For the text-containing cell, return its midpoint in [x, y] coordinate format. 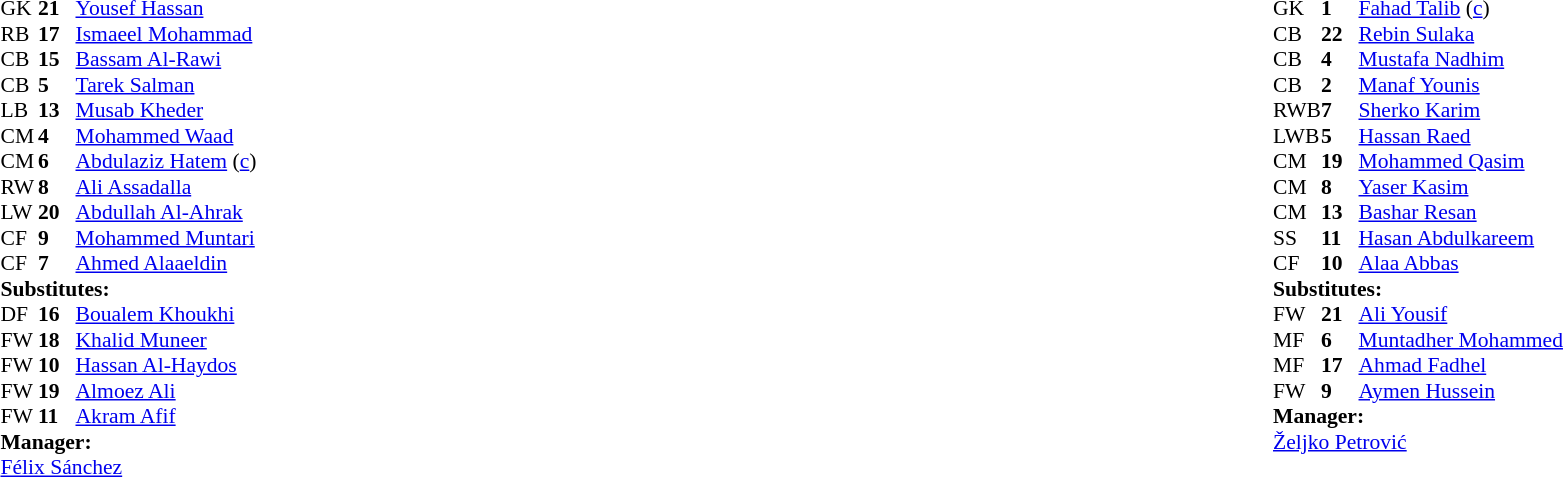
Mohammed Muntari [166, 238]
Ahmed Alaaeldin [166, 263]
Almoez Ali [166, 391]
Rebin Sulaka [1461, 34]
SS [1297, 238]
22 [1340, 34]
Ahmad Fadhel [1461, 365]
DF [19, 315]
RW [19, 187]
Abdulaziz Hatem (c) [166, 161]
Tarek Salman [166, 85]
Mohammed Waad [166, 136]
21 [1340, 315]
Alaa Abbas [1461, 263]
Bashar Resan [1461, 213]
Željko Petrović [1418, 442]
Hasan Abdulkareem [1461, 238]
Manaf Younis [1461, 85]
16 [57, 315]
LW [19, 213]
LB [19, 111]
Abdullah Al-Ahrak [166, 213]
20 [57, 213]
Mustafa Nadhim [1461, 59]
Khalid Muneer [166, 340]
Ali Yousif [1461, 315]
15 [57, 59]
Muntadher Mohammed [1461, 340]
Boualem Khoukhi [166, 315]
18 [57, 340]
Yaser Kasim [1461, 187]
Hassan Raed [1461, 136]
Akram Afif [166, 417]
Musab Kheder [166, 111]
RWB [1297, 111]
Ali Assadalla [166, 187]
Bassam Al-Rawi [166, 59]
2 [1340, 85]
LWB [1297, 136]
Sherko Karim [1461, 111]
RB [19, 34]
Ismaeel Mohammad [166, 34]
Aymen Hussein [1461, 391]
Hassan Al-Haydos [166, 365]
Mohammed Qasim [1461, 161]
